For the text-containing cell, return its midpoint in [x, y] coordinate format. 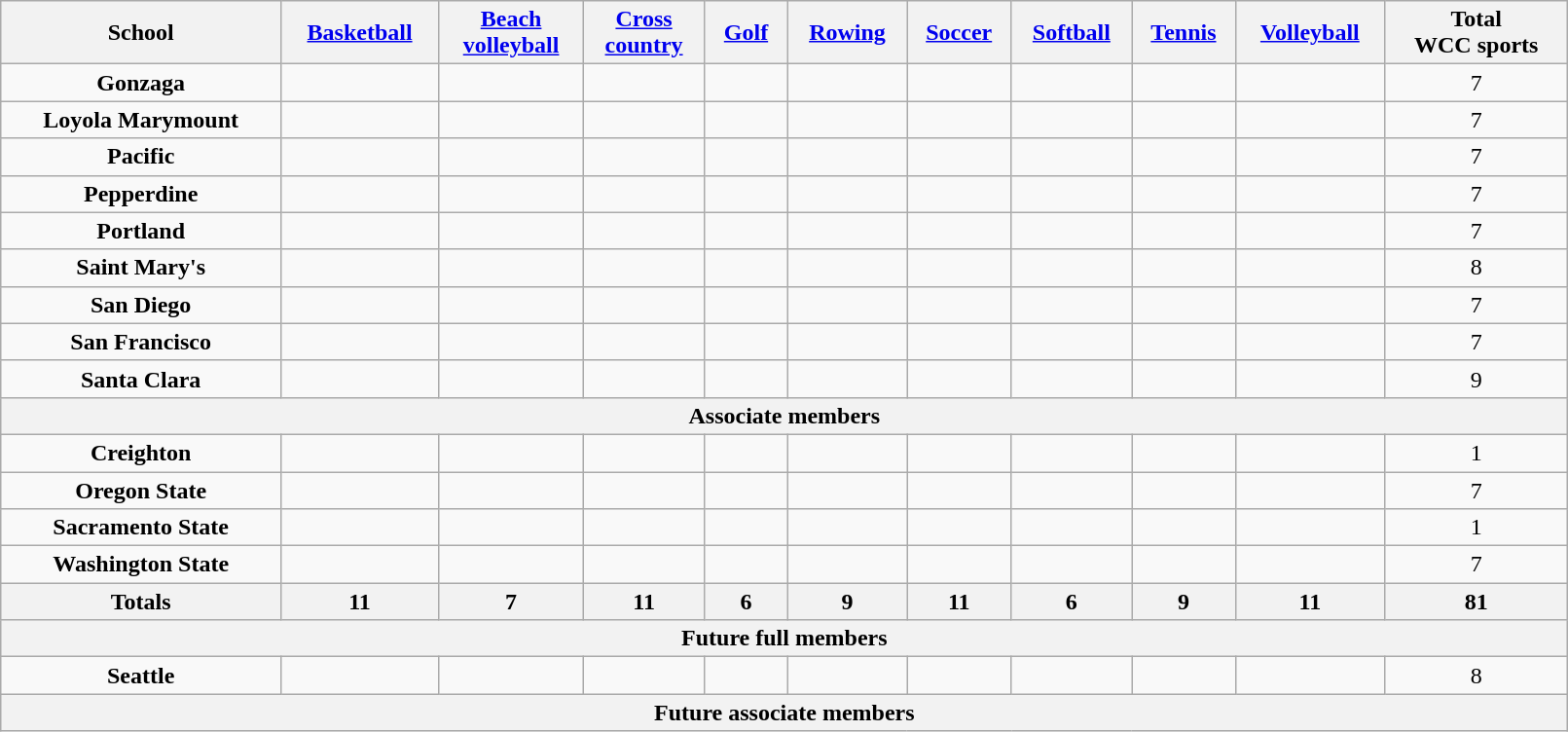
Pepperdine [141, 194]
Loyola Marymount [141, 120]
Tennis [1184, 33]
Associate members [784, 416]
Seattle [141, 676]
Basketball [360, 33]
Golf [746, 33]
Portland [141, 231]
Santa Clara [141, 379]
Softball [1072, 33]
Pacific [141, 157]
81 [1477, 602]
Gonzaga [141, 83]
San Diego [141, 305]
Rowing [848, 33]
Future full members [784, 639]
Washington State [141, 565]
Soccer [960, 33]
Sacramento State [141, 528]
Oregon State [141, 490]
Beachvolleyball [510, 33]
Future associate members [784, 713]
Creighton [141, 453]
Saint Mary's [141, 268]
Cross country [644, 33]
School [141, 33]
San Francisco [141, 342]
Volleyball [1310, 33]
Totals [141, 602]
TotalWCC sports [1477, 33]
